Determine the (X, Y) coordinate at the center of the cell enclosing the given text.  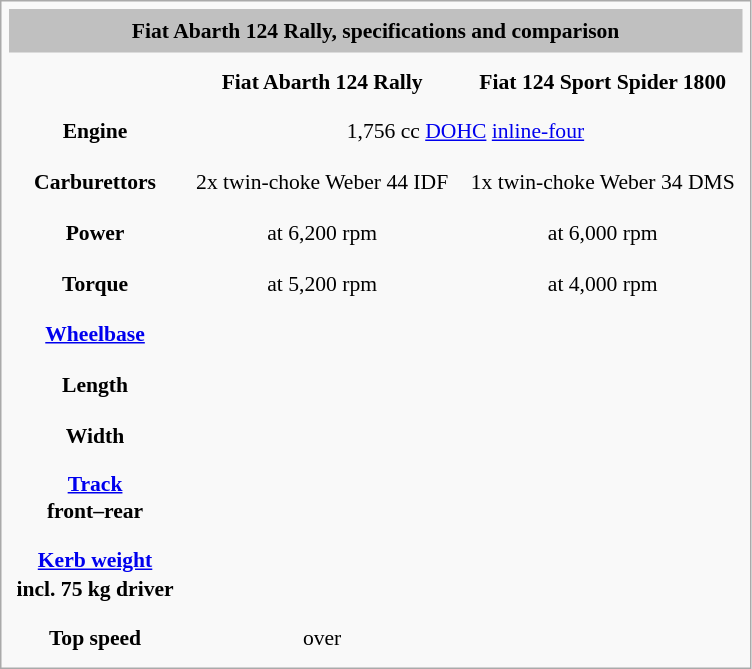
Length (95, 384)
over (322, 638)
at 5,200 rpm (322, 284)
Torque (95, 284)
Wheelbase (95, 334)
2x twin-choke Weber 44 IDF (322, 182)
Power (95, 232)
at 4,000 rpm (602, 284)
Width (95, 436)
Top speed (95, 638)
at 6,000 rpm (602, 232)
Carburettors (95, 182)
1,756 cc DOHC inline-four (466, 132)
Fiat Abarth 124 Rally, specifications and comparison (376, 30)
Fiat Abarth 124 Rally (322, 82)
Fiat 124 Sport Spider 1800 (602, 82)
Kerb weight incl. 75 kg driver (95, 574)
1x twin-choke Weber 34 DMS (602, 182)
Engine (95, 132)
Trackfront–rear (95, 498)
at 6,200 rpm (322, 232)
